Return the (X, Y) coordinate for the center point of the cell that contains the specified text.  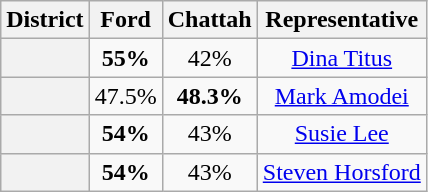
48.3% (210, 96)
Chattah (210, 20)
Ford (126, 20)
Dina Titus (342, 58)
47.5% (126, 96)
District (45, 20)
55% (126, 58)
Steven Horsford (342, 172)
Susie Lee (342, 134)
Mark Amodei (342, 96)
42% (210, 58)
Representative (342, 20)
